Identify which cell holds the provided text, then report its [X, Y] central coordinate. 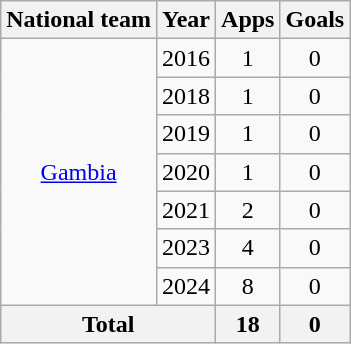
2024 [186, 286]
2020 [186, 172]
2016 [186, 58]
2 [248, 210]
2023 [186, 248]
2021 [186, 210]
Year [186, 20]
Gambia [79, 172]
Goals [315, 20]
18 [248, 324]
2019 [186, 134]
Total [108, 324]
2018 [186, 96]
8 [248, 286]
Apps [248, 20]
4 [248, 248]
National team [79, 20]
